Identify which cell holds the provided text, then report its [X, Y] central coordinate. 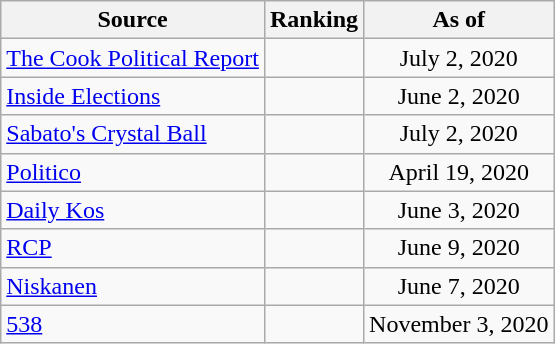
Source [133, 20]
June 3, 2020 [459, 210]
Daily Kos [133, 210]
Sabato's Crystal Ball [133, 134]
Ranking [314, 20]
The Cook Political Report [133, 58]
June 7, 2020 [459, 286]
Inside Elections [133, 96]
Niskanen [133, 286]
As of [459, 20]
June 9, 2020 [459, 248]
June 2, 2020 [459, 96]
April 19, 2020 [459, 172]
RCP [133, 248]
Politico [133, 172]
November 3, 2020 [459, 324]
538 [133, 324]
